Locate the cell with the specified text and output its (x, y) center coordinate. 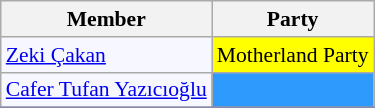
Cafer Tufan Yazıcıoğlu (106, 90)
Motherland Party (293, 55)
Party (293, 19)
Zeki Çakan (106, 55)
Member (106, 19)
